Capture the cell that displays the provided text and extract its [x, y] central coordinate. 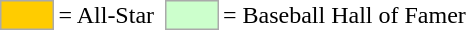
= All-Star [106, 15]
